Output the (x, y) coordinate of the center of the cell containing the given text.  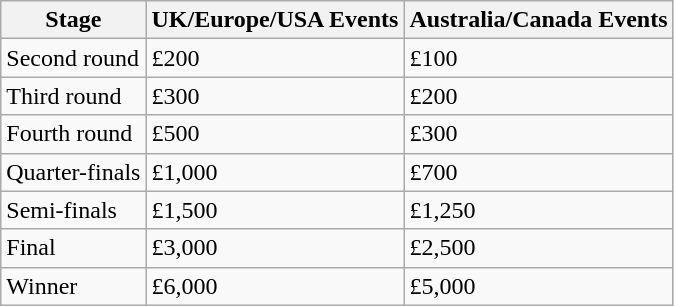
UK/Europe/USA Events (275, 20)
£1,250 (538, 210)
Final (74, 248)
£5,000 (538, 286)
£1,500 (275, 210)
Australia/Canada Events (538, 20)
Semi-finals (74, 210)
Second round (74, 58)
£500 (275, 134)
Third round (74, 96)
Quarter-finals (74, 172)
£6,000 (275, 286)
Fourth round (74, 134)
£100 (538, 58)
Stage (74, 20)
Winner (74, 286)
£2,500 (538, 248)
£3,000 (275, 248)
£700 (538, 172)
£1,000 (275, 172)
